Detect which cell encompasses the target text, then output its (x, y) center coordinate. 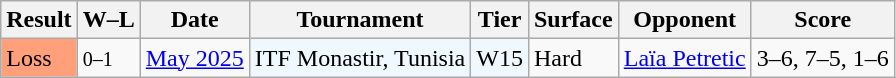
W15 (500, 58)
0–1 (108, 58)
ITF Monastir, Tunisia (360, 58)
Hard (573, 58)
Date (194, 20)
Tournament (360, 20)
Opponent (684, 20)
Result (39, 20)
W–L (108, 20)
Laïa Petretic (684, 58)
Tier (500, 20)
Surface (573, 20)
Loss (39, 58)
Score (822, 20)
3–6, 7–5, 1–6 (822, 58)
May 2025 (194, 58)
